For the text-containing cell, return its midpoint in [X, Y] coordinate format. 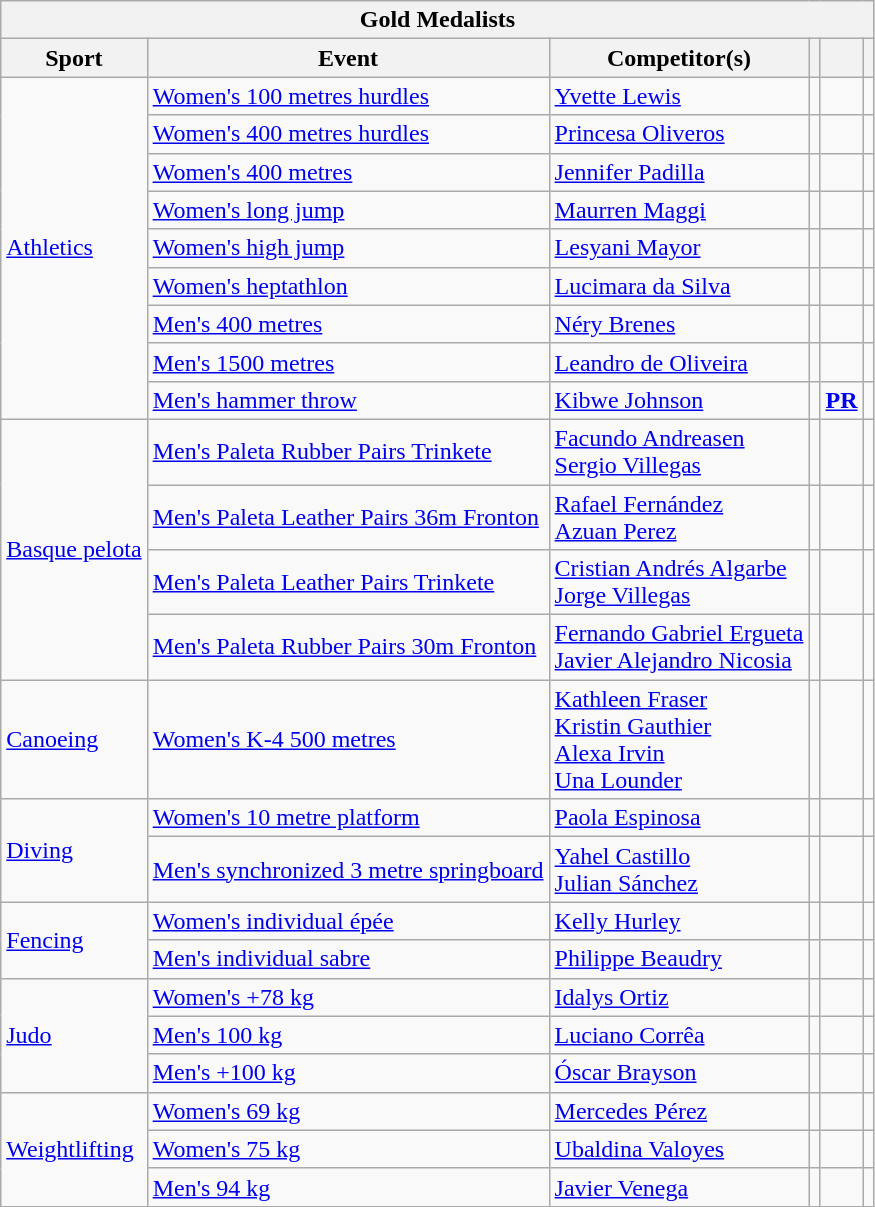
Kelly Hurley [679, 921]
Philippe Beaudry [679, 959]
Women's +78 kg [348, 997]
Men's 400 metres [348, 324]
Women's 69 kg [348, 1111]
Óscar Brayson [679, 1073]
Women's long jump [348, 210]
Paola Espinosa [679, 818]
Canoeing [74, 740]
Néry Brenes [679, 324]
Gold Medalists [438, 20]
Jennifer Padilla [679, 172]
Fernando Gabriel ErguetaJavier Alejandro Nicosia [679, 648]
Athletics [74, 248]
Women's 100 metres hurdles [348, 96]
Judo [74, 1035]
Men's 1500 metres [348, 362]
Men's hammer throw [348, 400]
PR [842, 400]
Idalys Ortiz [679, 997]
Facundo AndreasenSergio Villegas [679, 452]
Weightlifting [74, 1149]
Event [348, 58]
Princesa Oliveros [679, 134]
Basque pelota [74, 549]
Men's Paleta Rubber Pairs 30m Fronton [348, 648]
Mercedes Pérez [679, 1111]
Men's Paleta Rubber Pairs Trinkete [348, 452]
Yvette Lewis [679, 96]
Diving [74, 850]
Maurren Maggi [679, 210]
Men's synchronized 3 metre springboard [348, 870]
Men's 100 kg [348, 1035]
Sport [74, 58]
Leandro de Oliveira [679, 362]
Rafael FernándezAzuan Perez [679, 516]
Lucimara da Silva [679, 286]
Men's individual sabre [348, 959]
Lesyani Mayor [679, 248]
Yahel CastilloJulian Sánchez [679, 870]
Luciano Corrêa [679, 1035]
Ubaldina Valoyes [679, 1149]
Javier Venega [679, 1187]
Fencing [74, 940]
Women's 10 metre platform [348, 818]
Women's K-4 500 metres [348, 740]
Women's heptathlon [348, 286]
Women's 400 metres hurdles [348, 134]
Women's 400 metres [348, 172]
Women's 75 kg [348, 1149]
Men's +100 kg [348, 1073]
Men's 94 kg [348, 1187]
Men's Paleta Leather Pairs 36m Fronton [348, 516]
Women's high jump [348, 248]
Kathleen FraserKristin GauthierAlexa IrvinUna Lounder [679, 740]
Men's Paleta Leather Pairs Trinkete [348, 582]
Competitor(s) [679, 58]
Kibwe Johnson [679, 400]
Cristian Andrés AlgarbeJorge Villegas [679, 582]
Women's individual épée [348, 921]
